From the cell containing the given text, extract its center point as (X, Y) coordinate. 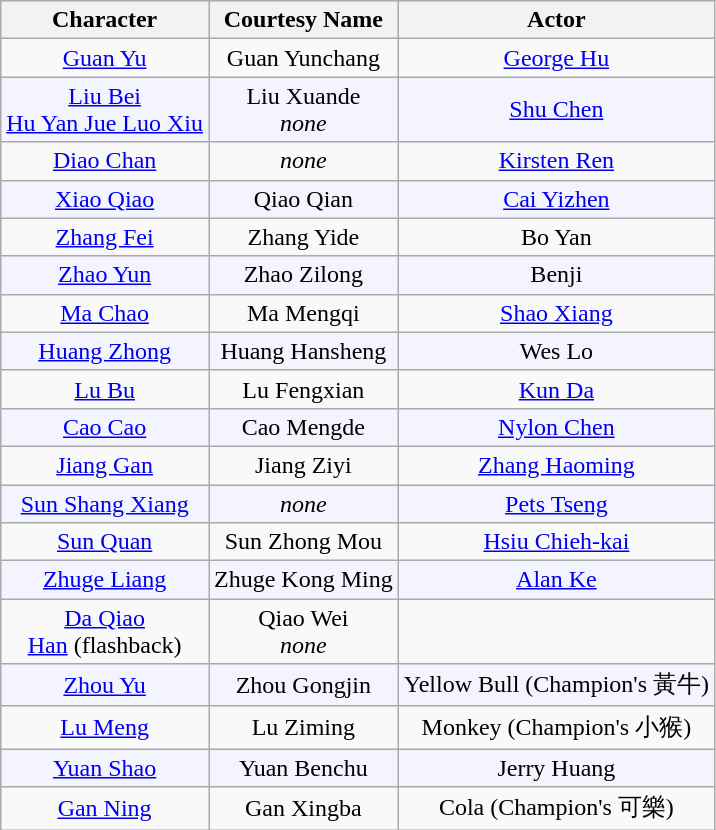
Qiao Qian (303, 199)
Lu Ziming (303, 728)
Zhang Fei (105, 237)
Actor (556, 20)
Nylon Chen (556, 427)
Zhou Gongjin (303, 686)
Jiang Gan (105, 465)
Cao Mengde (303, 427)
Diao Chan (105, 161)
Liu Xuande none (303, 110)
Qiao Weinone (303, 632)
Da Qiao Han (flashback) (105, 632)
Monkey (Champion's 小猴) (556, 728)
Liu Bei Hu Yan Jue Luo Xiu (105, 110)
Jiang Ziyi (303, 465)
Cola (Champion's 可樂) (556, 808)
Zhang Haoming (556, 465)
Jerry Huang (556, 768)
Alan Ke (556, 580)
Yuan Shao (105, 768)
Yuan Benchu (303, 768)
Ma Chao (105, 313)
George Hu (556, 58)
Lu Fengxian (303, 389)
Cao Cao (105, 427)
Zhang Yide (303, 237)
Zhuge Liang (105, 580)
Lu Meng (105, 728)
Courtesy Name (303, 20)
Shao Xiang (556, 313)
Cai Yizhen (556, 199)
Zhou Yu (105, 686)
Guan Yunchang (303, 58)
Benji (556, 275)
Zhao Yun (105, 275)
Gan Xingba (303, 808)
Hsiu Chieh-kai (556, 542)
Sun Shang Xiang (105, 503)
Zhuge Kong Ming (303, 580)
Kun Da (556, 389)
Shu Chen (556, 110)
Yellow Bull (Champion's 黃牛) (556, 686)
Lu Bu (105, 389)
Gan Ning (105, 808)
Sun Quan (105, 542)
Zhao Zilong (303, 275)
Kirsten Ren (556, 161)
Sun Zhong Mou (303, 542)
Huang Zhong (105, 351)
Character (105, 20)
Bo Yan (556, 237)
Huang Hansheng (303, 351)
Wes Lo (556, 351)
Pets Tseng (556, 503)
Ma Mengqi (303, 313)
Guan Yu (105, 58)
Xiao Qiao (105, 199)
